Identify which cell holds the provided text, then report its (x, y) central coordinate. 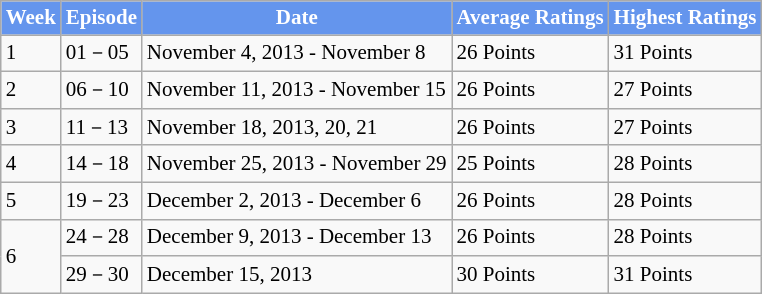
3 (31, 126)
6 (31, 256)
December 2, 2013 - December 6 (297, 200)
1 (31, 54)
29－30 (102, 274)
Date (297, 18)
19－23 (102, 200)
06－10 (102, 90)
November 11, 2013 - November 15 (297, 90)
5 (31, 200)
30 Points (530, 274)
November 4, 2013 - November 8 (297, 54)
December 15, 2013 (297, 274)
2 (31, 90)
November 25, 2013 - November 29 (297, 164)
11－13 (102, 126)
Highest Ratings (686, 18)
November 18, 2013, 20, 21 (297, 126)
14－18 (102, 164)
December 9, 2013 - December 13 (297, 238)
25 Points (530, 164)
4 (31, 164)
24－28 (102, 238)
Week (31, 18)
01－05 (102, 54)
Episode (102, 18)
Average Ratings (530, 18)
